For the text-containing cell, return its midpoint in (x, y) coordinate format. 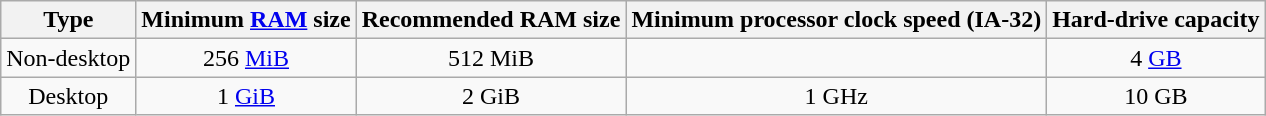
10 GB (1156, 96)
Recommended RAM size (491, 20)
Minimum RAM size (246, 20)
Non-desktop (68, 58)
512 MiB (491, 58)
1 GiB (246, 96)
Minimum processor clock speed (IA-32) (836, 20)
Type (68, 20)
Desktop (68, 96)
256 MiB (246, 58)
Hard-drive capacity (1156, 20)
2 GiB (491, 96)
1 GHz (836, 96)
4 GB (1156, 58)
